For the text-containing cell, return its midpoint in [x, y] coordinate format. 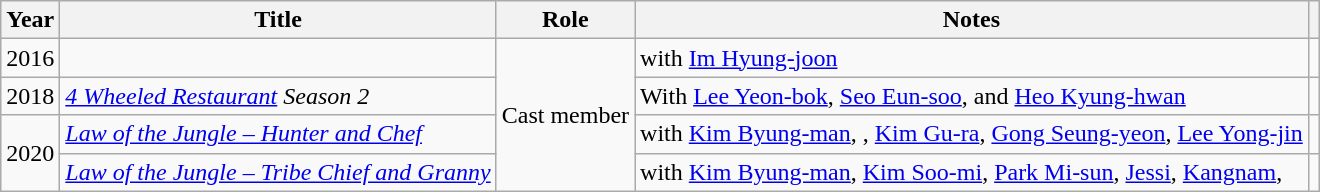
Cast member [565, 115]
2018 [30, 96]
4 Wheeled Restaurant Season 2 [278, 96]
with Kim Byung-man, , Kim Gu-ra, Gong Seung-yeon, Lee Yong-jin [972, 134]
2016 [30, 58]
Year [30, 20]
Law of the Jungle – Hunter and Chef [278, 134]
Notes [972, 20]
with Kim Byung-man, Kim Soo-mi, Park Mi-sun, Jessi, Kangnam, [972, 172]
Law of the Jungle – Tribe Chief and Granny [278, 172]
Title [278, 20]
2020 [30, 153]
With Lee Yeon-bok, Seo Eun-soo, and Heo Kyung-hwan [972, 96]
Role [565, 20]
with Im Hyung-joon [972, 58]
